Extract the (X, Y) coordinate from the center of the cell holding the provided text.  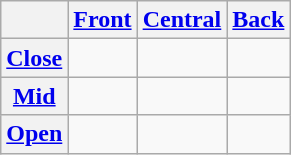
Mid (34, 96)
Central (182, 20)
Close (34, 58)
Back (258, 20)
Front (102, 20)
Open (34, 134)
